Identify which cell holds the provided text, then report its [X, Y] central coordinate. 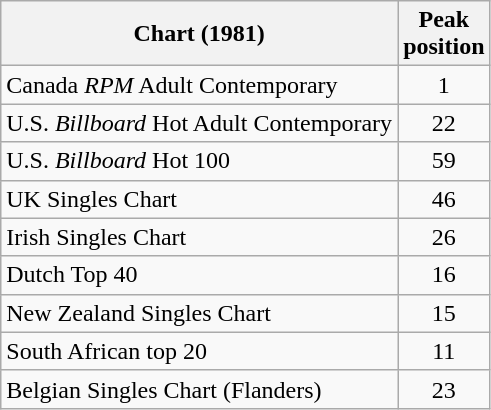
Peakposition [444, 34]
15 [444, 313]
59 [444, 161]
U.S. Billboard Hot 100 [200, 161]
11 [444, 351]
46 [444, 199]
New Zealand Singles Chart [200, 313]
23 [444, 389]
1 [444, 85]
Chart (1981) [200, 34]
Belgian Singles Chart (Flanders) [200, 389]
South African top 20 [200, 351]
22 [444, 123]
Canada RPM Adult Contemporary [200, 85]
16 [444, 275]
Irish Singles Chart [200, 237]
26 [444, 237]
U.S. Billboard Hot Adult Contemporary [200, 123]
Dutch Top 40 [200, 275]
UK Singles Chart [200, 199]
